Scan for the cell matching the given text and deliver its [x, y] coordinate at center. 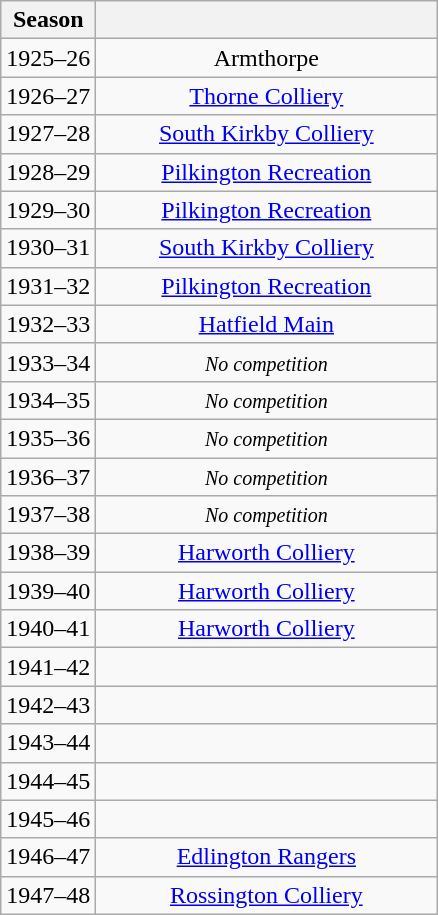
Thorne Colliery [266, 96]
1938–39 [48, 553]
1939–40 [48, 591]
1929–30 [48, 210]
Rossington Colliery [266, 895]
1930–31 [48, 248]
1927–28 [48, 134]
1937–38 [48, 515]
Season [48, 20]
1934–35 [48, 400]
1943–44 [48, 743]
Edlington Rangers [266, 857]
1926–27 [48, 96]
1933–34 [48, 362]
1940–41 [48, 629]
1942–43 [48, 705]
Armthorpe [266, 58]
1932–33 [48, 324]
1941–42 [48, 667]
1925–26 [48, 58]
1928–29 [48, 172]
1935–36 [48, 438]
1944–45 [48, 781]
Hatfield Main [266, 324]
1931–32 [48, 286]
1946–47 [48, 857]
1936–37 [48, 477]
1947–48 [48, 895]
1945–46 [48, 819]
